Determine the (x, y) coordinate at the center of the cell enclosing the given text.  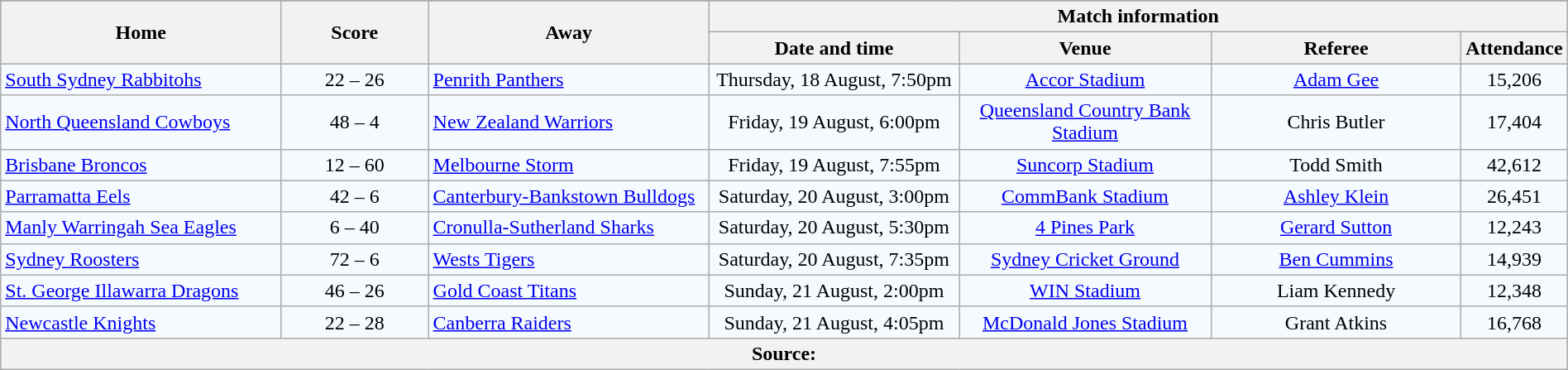
Wests Tigers (569, 259)
Canberra Raiders (569, 322)
16,768 (1514, 322)
4 Pines Park (1085, 228)
New Zealand Warriors (569, 123)
22 – 28 (356, 322)
Home (141, 32)
Source: (784, 353)
Venue (1085, 48)
Gerard Sutton (1336, 228)
Brisbane Broncos (141, 165)
Canterbury-Bankstown Bulldogs (569, 196)
12,243 (1514, 228)
Chris Butler (1336, 123)
12 – 60 (356, 165)
42,612 (1514, 165)
Saturday, 20 August, 7:35pm (834, 259)
WIN Stadium (1085, 291)
Melbourne Storm (569, 165)
Score (356, 32)
Grant Atkins (1336, 322)
Parramatta Eels (141, 196)
26,451 (1514, 196)
Todd Smith (1336, 165)
Saturday, 20 August, 3:00pm (834, 196)
Queensland Country Bank Stadium (1085, 123)
48 – 4 (356, 123)
17,404 (1514, 123)
Attendance (1514, 48)
McDonald Jones Stadium (1085, 322)
Manly Warringah Sea Eagles (141, 228)
Newcastle Knights (141, 322)
Accor Stadium (1085, 79)
Liam Kennedy (1336, 291)
Sydney Cricket Ground (1085, 259)
Ashley Klein (1336, 196)
12,348 (1514, 291)
Adam Gee (1336, 79)
72 – 6 (356, 259)
Suncorp Stadium (1085, 165)
Match information (1138, 17)
Away (569, 32)
Penrith Panthers (569, 79)
Sunday, 21 August, 2:00pm (834, 291)
Saturday, 20 August, 5:30pm (834, 228)
Cronulla-Sutherland Sharks (569, 228)
Friday, 19 August, 6:00pm (834, 123)
42 – 6 (356, 196)
South Sydney Rabbitohs (141, 79)
North Queensland Cowboys (141, 123)
Sunday, 21 August, 4:05pm (834, 322)
15,206 (1514, 79)
CommBank Stadium (1085, 196)
6 – 40 (356, 228)
Sydney Roosters (141, 259)
Ben Cummins (1336, 259)
Gold Coast Titans (569, 291)
St. George Illawarra Dragons (141, 291)
Referee (1336, 48)
46 – 26 (356, 291)
22 – 26 (356, 79)
14,939 (1514, 259)
Friday, 19 August, 7:55pm (834, 165)
Date and time (834, 48)
Thursday, 18 August, 7:50pm (834, 79)
